Capture the cell that displays the provided text and extract its [X, Y] central coordinate. 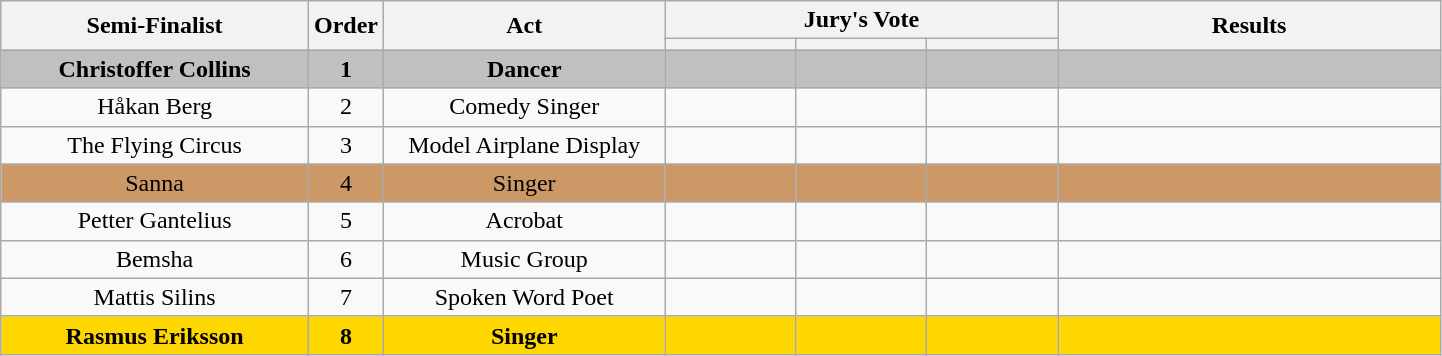
1 [346, 69]
Rasmus Eriksson [155, 335]
Act [524, 26]
Mattis Silins [155, 297]
Comedy Singer [524, 107]
2 [346, 107]
5 [346, 221]
Model Airplane Display [524, 145]
Petter Gantelius [155, 221]
Jury's Vote [862, 20]
Music Group [524, 259]
Bemsha [155, 259]
Dancer [524, 69]
The Flying Circus [155, 145]
Håkan Berg [155, 107]
Spoken Word Poet [524, 297]
3 [346, 145]
Acrobat [524, 221]
Semi-Finalist [155, 26]
Results [1249, 26]
4 [346, 183]
6 [346, 259]
Christoffer Collins [155, 69]
8 [346, 335]
7 [346, 297]
Sanna [155, 183]
Order [346, 26]
